Find where the given text appears and provide that cell's center as (X, Y) coordinate. 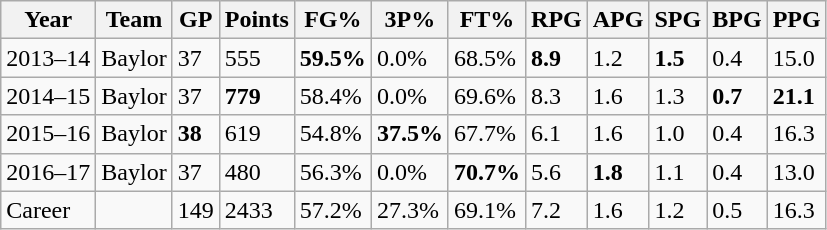
7.2 (557, 210)
GP (196, 20)
1.5 (678, 58)
70.7% (486, 172)
480 (256, 172)
13.0 (796, 172)
3P% (410, 20)
8.3 (557, 96)
2015–16 (48, 134)
2433 (256, 210)
2016–17 (48, 172)
56.3% (332, 172)
FG% (332, 20)
1.0 (678, 134)
67.7% (486, 134)
5.6 (557, 172)
Career (48, 210)
69.6% (486, 96)
58.4% (332, 96)
555 (256, 58)
1.8 (618, 172)
0.5 (737, 210)
2013–14 (48, 58)
2014–15 (48, 96)
1.3 (678, 96)
59.5% (332, 58)
FT% (486, 20)
779 (256, 96)
1.1 (678, 172)
27.3% (410, 210)
Points (256, 20)
54.8% (332, 134)
BPG (737, 20)
8.9 (557, 58)
57.2% (332, 210)
APG (618, 20)
619 (256, 134)
21.1 (796, 96)
0.7 (737, 96)
15.0 (796, 58)
SPG (678, 20)
Year (48, 20)
Team (134, 20)
69.1% (486, 210)
PPG (796, 20)
RPG (557, 20)
38 (196, 134)
37.5% (410, 134)
6.1 (557, 134)
149 (196, 210)
68.5% (486, 58)
